Determine the (x, y) coordinate at the center of the cell enclosing the given text.  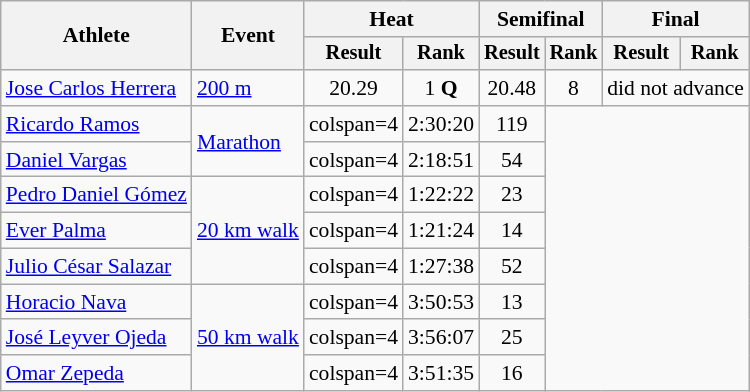
Pedro Daniel Gómez (96, 195)
16 (512, 373)
23 (512, 195)
119 (512, 124)
20.29 (354, 88)
25 (512, 338)
Horacio Nava (96, 302)
2:30:20 (441, 124)
did not advance (676, 88)
Jose Carlos Herrera (96, 88)
Ever Palma (96, 231)
200 m (248, 88)
2:18:51 (441, 160)
1:22:22 (441, 195)
54 (512, 160)
1 Q (441, 88)
3:50:53 (441, 302)
1:21:24 (441, 231)
Final (676, 19)
13 (512, 302)
14 (512, 231)
José Leyver Ojeda (96, 338)
Julio César Salazar (96, 267)
8 (574, 88)
20 km walk (248, 230)
1:27:38 (441, 267)
3:51:35 (441, 373)
Event (248, 36)
20.48 (512, 88)
50 km walk (248, 338)
Semifinal (540, 19)
Daniel Vargas (96, 160)
Omar Zepeda (96, 373)
Ricardo Ramos (96, 124)
Marathon (248, 142)
Heat (392, 19)
3:56:07 (441, 338)
Athlete (96, 36)
52 (512, 267)
